Return (X, Y) of the center of cell containing provided text 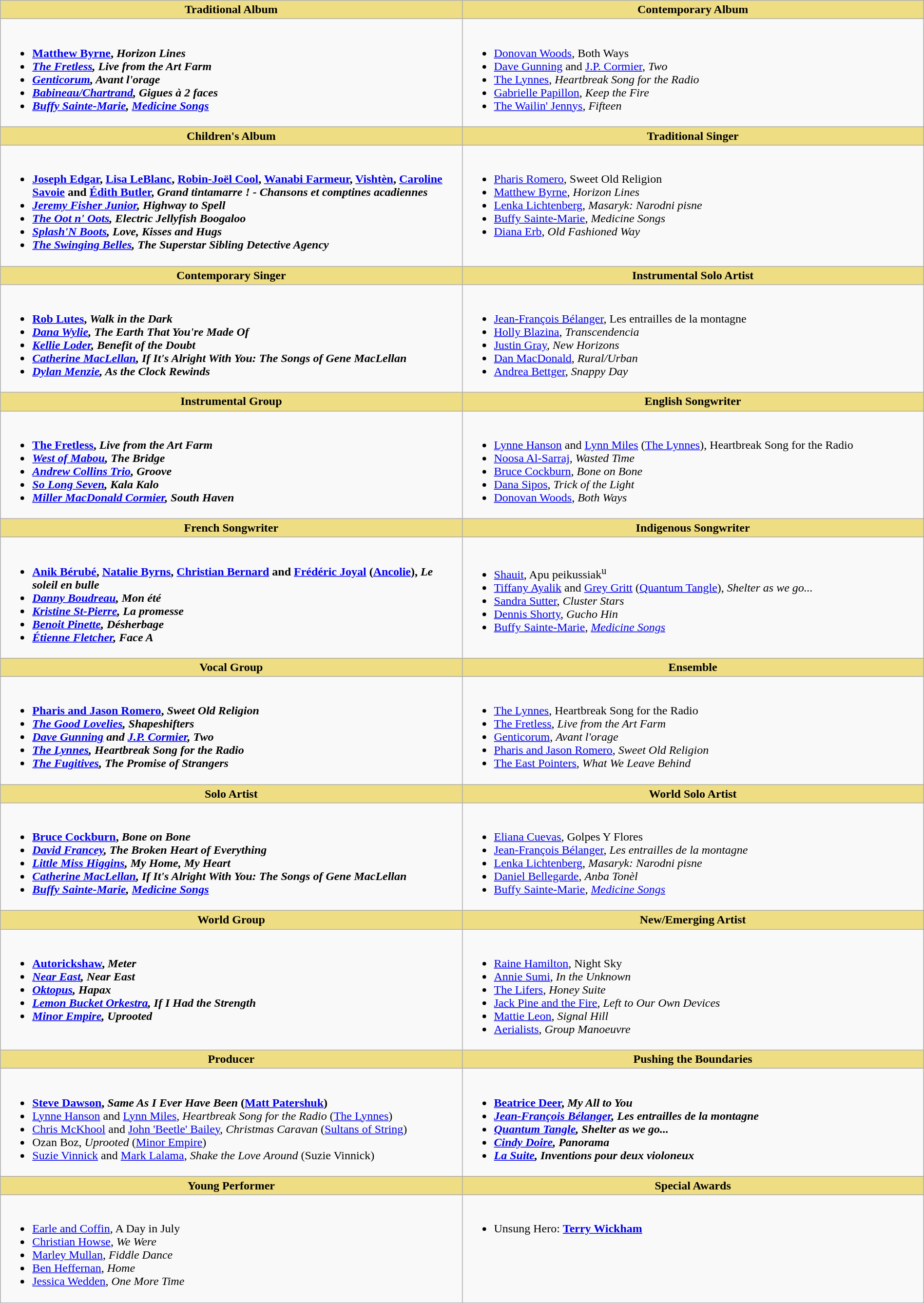
English Songwriter (693, 402)
New/Emerging Artist (693, 920)
Unsung Hero: Terry Wickham (693, 1248)
Producer (231, 1059)
Instrumental Group (231, 402)
World Solo Artist (693, 794)
Young Performer (231, 1186)
Contemporary Singer (231, 275)
Contemporary Album (693, 10)
Earle and Coffin, A Day in JulyChristian Howse, We WereMarley Mullan, Fiddle DanceBen Heffernan, HomeJessica Wedden, One More Time (231, 1248)
Traditional Singer (693, 136)
Indigenous Songwriter (693, 528)
Autorickshaw, MeterNear East, Near EastOktopus, HapaxLemon Bucket Orkestra, If I Had the StrengthMinor Empire, Uprooted (231, 990)
Pushing the Boundaries (693, 1059)
Special Awards (693, 1186)
Ensemble (693, 667)
Traditional Album (231, 10)
Vocal Group (231, 667)
Children's Album (231, 136)
Solo Artist (231, 794)
World Group (231, 920)
Instrumental Solo Artist (693, 275)
The Fretless, Live from the Art FarmWest of Mabou, The BridgeAndrew Collins Trio, GrooveSo Long Seven, Kala KaloMiller MacDonald Cormier, South Haven (231, 465)
French Songwriter (231, 528)
